Capture the cell that displays the provided text and extract its (X, Y) central coordinate. 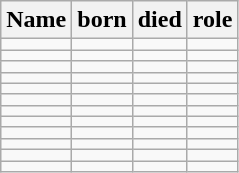
died (160, 20)
born (102, 20)
Name (36, 20)
role (212, 20)
